Determine the [X, Y] coordinate at the center of the cell enclosing the given text.  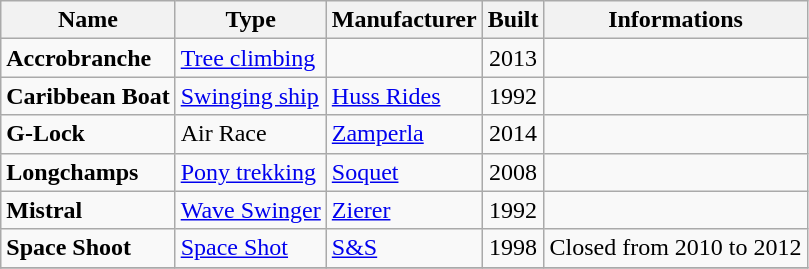
Manufacturer [404, 20]
Zierer [404, 210]
Name [88, 20]
Longchamps [88, 172]
Tree climbing [250, 58]
Space Shoot [88, 248]
Mistral [88, 210]
2014 [513, 134]
Huss Rides [404, 96]
1998 [513, 248]
Built [513, 20]
S&S [404, 248]
Type [250, 20]
Pony trekking [250, 172]
Space Shot [250, 248]
Air Race [250, 134]
Soquet [404, 172]
Accrobranche [88, 58]
Closed from 2010 to 2012 [676, 248]
Informations [676, 20]
Swinging ship [250, 96]
G-Lock [88, 134]
Wave Swinger [250, 210]
2008 [513, 172]
Caribbean Boat [88, 96]
Zamperla [404, 134]
2013 [513, 58]
